From the cell containing the given text, extract its center point as (X, Y) coordinate. 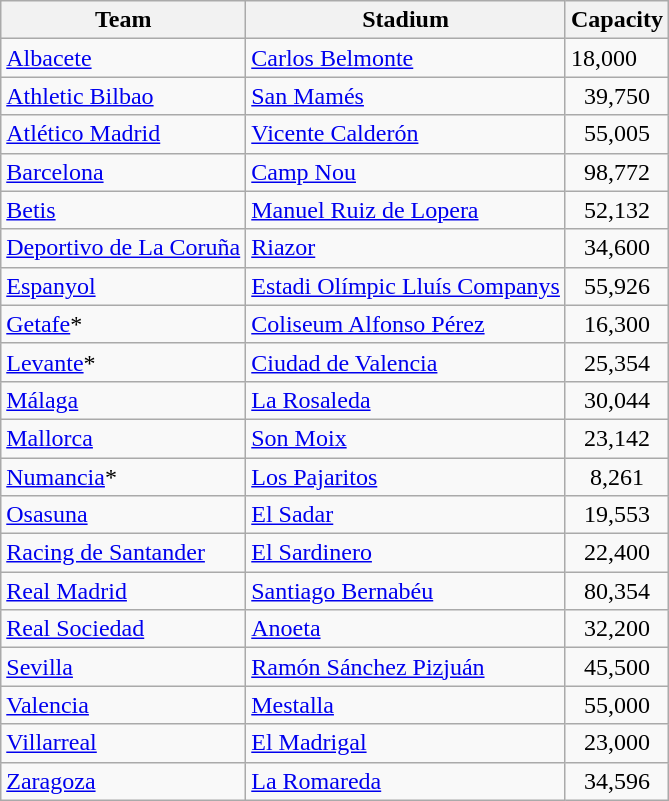
Zaragoza (124, 781)
Capacity (616, 20)
San Mamés (406, 96)
39,750 (616, 96)
Team (124, 20)
23,000 (616, 743)
19,553 (616, 515)
Levante* (124, 362)
Los Pajaritos (406, 477)
8,261 (616, 477)
Ramón Sánchez Pizjuán (406, 667)
Riazor (406, 248)
Villarreal (124, 743)
Santiago Bernabéu (406, 591)
Ciudad de Valencia (406, 362)
Coliseum Alfonso Pérez (406, 324)
La Romareda (406, 781)
30,044 (616, 400)
Deportivo de La Coruña (124, 248)
Málaga (124, 400)
34,596 (616, 781)
16,300 (616, 324)
Real Madrid (124, 591)
Real Sociedad (124, 629)
Son Moix (406, 438)
34,600 (616, 248)
El Sadar (406, 515)
25,354 (616, 362)
18,000 (616, 58)
Athletic Bilbao (124, 96)
32,200 (616, 629)
Numancia* (124, 477)
Valencia (124, 705)
Sevilla (124, 667)
Barcelona (124, 172)
El Madrigal (406, 743)
Stadium (406, 20)
98,772 (616, 172)
Espanyol (124, 286)
Manuel Ruiz de Lopera (406, 210)
La Rosaleda (406, 400)
Albacete (124, 58)
Mallorca (124, 438)
23,142 (616, 438)
80,354 (616, 591)
45,500 (616, 667)
Estadi Olímpic Lluís Companys (406, 286)
Mestalla (406, 705)
Osasuna (124, 515)
Vicente Calderón (406, 134)
El Sardinero (406, 553)
Anoeta (406, 629)
55,926 (616, 286)
Atlético Madrid (124, 134)
Carlos Belmonte (406, 58)
55,005 (616, 134)
22,400 (616, 553)
Racing de Santander (124, 553)
Betis (124, 210)
Camp Nou (406, 172)
Getafe* (124, 324)
55,000 (616, 705)
52,132 (616, 210)
